Determine the (x, y) coordinate at the center of the cell enclosing the given text.  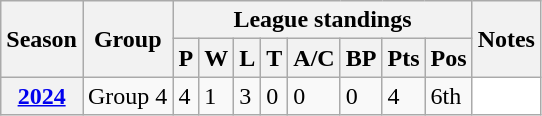
T (274, 58)
1 (216, 96)
BP (361, 58)
Pts (404, 58)
3 (248, 96)
2024 (42, 96)
Group 4 (127, 96)
Group (127, 39)
A/C (314, 58)
P (186, 58)
6th (448, 96)
League standings (322, 20)
Season (42, 39)
Pos (448, 58)
W (216, 58)
Notes (506, 39)
L (248, 58)
